Scan for the cell matching the given text and deliver its (x, y) coordinate at center. 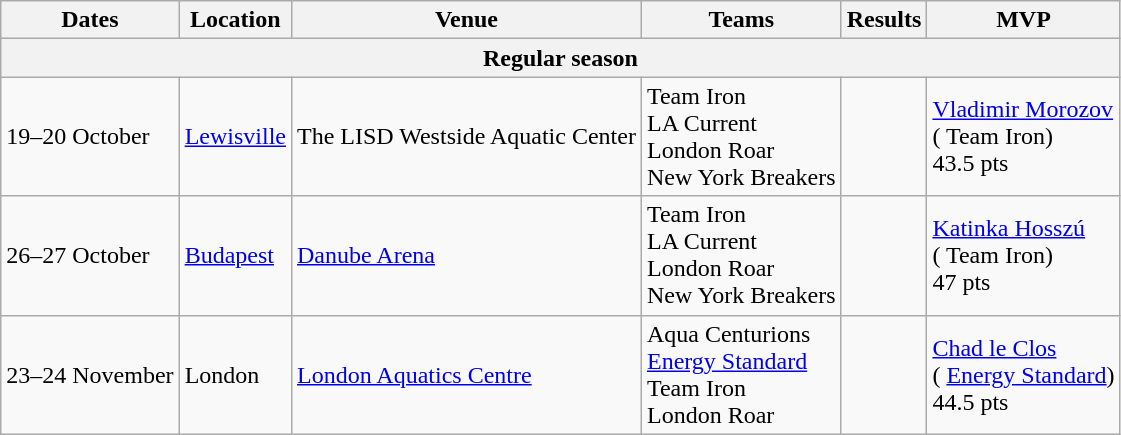
Budapest (235, 256)
Results (884, 20)
Katinka Hosszú( Team Iron)47 pts (1024, 256)
Regular season (560, 58)
26–27 October (90, 256)
Venue (466, 20)
London (235, 374)
Lewisville (235, 136)
MVP (1024, 20)
Chad le Clos( Energy Standard)44.5 pts (1024, 374)
Danube Arena (466, 256)
London Aquatics Centre (466, 374)
Teams (741, 20)
Aqua Centurions Energy Standard Team Iron London Roar (741, 374)
Vladimir Morozov( Team Iron)43.5 pts (1024, 136)
23–24 November (90, 374)
The LISD Westside Aquatic Center (466, 136)
Dates (90, 20)
19–20 October (90, 136)
Location (235, 20)
